Locate the cell with the specified text and output its (x, y) center coordinate. 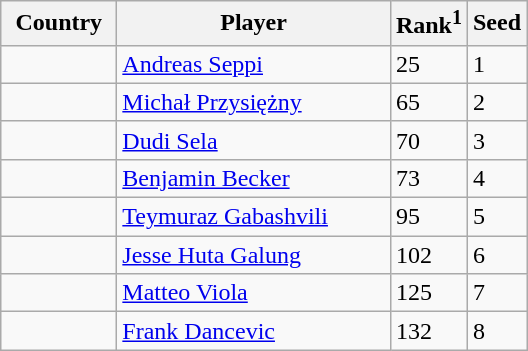
Player (254, 24)
7 (496, 293)
65 (428, 102)
3 (496, 140)
8 (496, 331)
70 (428, 140)
132 (428, 331)
Jesse Huta Galung (254, 255)
102 (428, 255)
Benjamin Becker (254, 178)
5 (496, 217)
95 (428, 217)
4 (496, 178)
Country (59, 24)
Michał Przysiężny (254, 102)
Seed (496, 24)
2 (496, 102)
25 (428, 64)
Teymuraz Gabashvili (254, 217)
73 (428, 178)
125 (428, 293)
1 (496, 64)
6 (496, 255)
Frank Dancevic (254, 331)
Rank1 (428, 24)
Matteo Viola (254, 293)
Dudi Sela (254, 140)
Andreas Seppi (254, 64)
